Output the (x, y) coordinate of the center of the cell containing the given text.  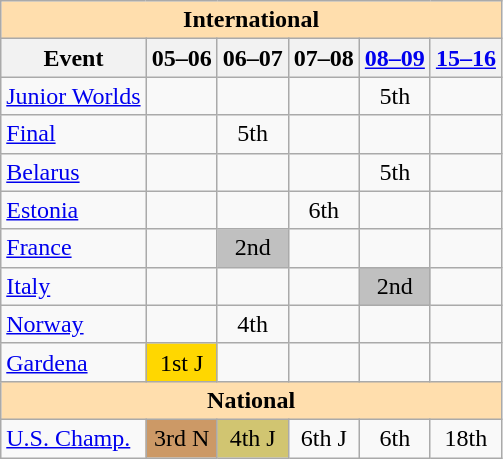
International (252, 20)
U.S. Champ. (74, 438)
4th (252, 324)
Norway (74, 324)
6th J (324, 438)
Junior Worlds (74, 96)
Gardena (74, 362)
05–06 (182, 58)
18th (466, 438)
France (74, 248)
Estonia (74, 210)
4th J (252, 438)
07–08 (324, 58)
Final (74, 134)
Italy (74, 286)
3rd N (182, 438)
08–09 (394, 58)
1st J (182, 362)
15–16 (466, 58)
Belarus (74, 172)
National (252, 400)
Event (74, 58)
06–07 (252, 58)
